Extract the [x, y] coordinate from the center of the cell holding the provided text.  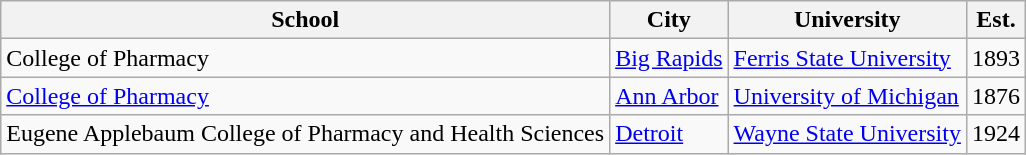
Wayne State University [847, 134]
University [847, 20]
Est. [996, 20]
1876 [996, 96]
Eugene Applebaum College of Pharmacy and Health Sciences [306, 134]
City [669, 20]
School [306, 20]
Detroit [669, 134]
University of Michigan [847, 96]
Ann Arbor [669, 96]
Ferris State University [847, 58]
1893 [996, 58]
1924 [996, 134]
Big Rapids [669, 58]
